Output the [x, y] coordinate of the center of the cell containing the given text.  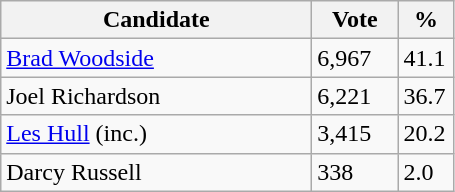
41.1 [426, 58]
Darcy Russell [156, 172]
36.7 [426, 96]
Brad Woodside [156, 58]
6,967 [355, 58]
Vote [355, 20]
Les Hull (inc.) [156, 134]
3,415 [355, 134]
2.0 [426, 172]
338 [355, 172]
20.2 [426, 134]
% [426, 20]
Joel Richardson [156, 96]
6,221 [355, 96]
Candidate [156, 20]
